Provide the [x, y] coordinate of the cell's center where the given text is located.  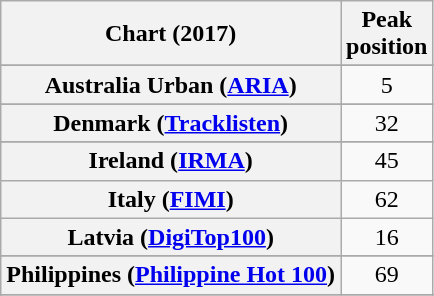
5 [387, 85]
Latvia (DigiTop100) [171, 237]
16 [387, 237]
Denmark (Tracklisten) [171, 123]
Italy (FIMI) [171, 199]
Ireland (IRMA) [171, 161]
Australia Urban (ARIA) [171, 85]
Peakposition [387, 34]
45 [387, 161]
62 [387, 199]
69 [387, 275]
Chart (2017) [171, 34]
32 [387, 123]
Philippines (Philippine Hot 100) [171, 275]
